Provide the (x, y) coordinate of the cell's center where the given text is located.  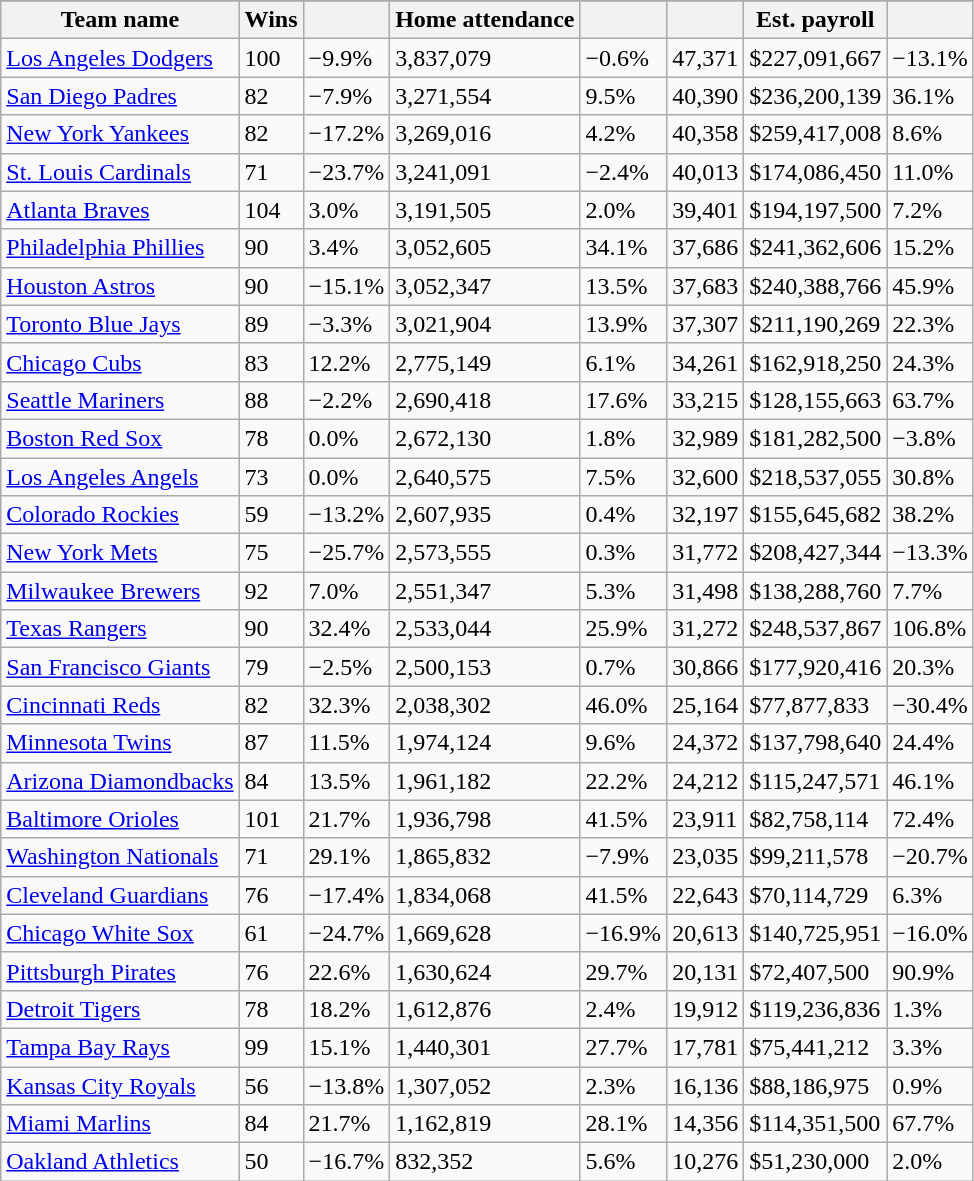
23,911 (706, 819)
2,690,418 (485, 400)
2,500,153 (485, 667)
29.1% (346, 857)
1,974,124 (485, 743)
5.6% (624, 1162)
Philadelphia Phillies (120, 248)
$155,645,682 (816, 515)
6.1% (624, 362)
11.5% (346, 743)
−13.2% (346, 515)
Minnesota Twins (120, 743)
7.5% (624, 477)
$218,537,055 (816, 477)
61 (271, 933)
$162,918,250 (816, 362)
0.9% (930, 1085)
Washington Nationals (120, 857)
33,215 (706, 400)
29.7% (624, 971)
1,162,819 (485, 1124)
832,352 (485, 1162)
28.1% (624, 1124)
2,038,302 (485, 705)
−13.3% (930, 553)
Chicago White Sox (120, 933)
3,052,347 (485, 286)
−2.4% (624, 172)
4.2% (624, 134)
$77,877,833 (816, 705)
20,613 (706, 933)
0.3% (624, 553)
Arizona Diamondbacks (120, 781)
1,669,628 (485, 933)
100 (271, 58)
0.7% (624, 667)
87 (271, 743)
$208,427,344 (816, 553)
Colorado Rockies (120, 515)
45.9% (930, 286)
−13.1% (930, 58)
83 (271, 362)
37,686 (706, 248)
Baltimore Orioles (120, 819)
Los Angeles Dodgers (120, 58)
31,272 (706, 629)
24.3% (930, 362)
$194,197,500 (816, 210)
104 (271, 210)
$114,351,500 (816, 1124)
$140,725,951 (816, 933)
3,837,079 (485, 58)
New York Mets (120, 553)
37,307 (706, 324)
1.8% (624, 438)
2,551,347 (485, 591)
$240,388,766 (816, 286)
30,866 (706, 667)
31,772 (706, 553)
73 (271, 477)
99 (271, 1047)
67.7% (930, 1124)
St. Louis Cardinals (120, 172)
Home attendance (485, 20)
46.1% (930, 781)
2,775,149 (485, 362)
90.9% (930, 971)
20.3% (930, 667)
3,269,016 (485, 134)
Cleveland Guardians (120, 895)
−16.0% (930, 933)
40,390 (706, 96)
$82,758,114 (816, 819)
−16.9% (624, 933)
14,356 (706, 1124)
7.7% (930, 591)
8.6% (930, 134)
−15.1% (346, 286)
$72,407,500 (816, 971)
18.2% (346, 1009)
101 (271, 819)
32.3% (346, 705)
23,035 (706, 857)
$241,362,606 (816, 248)
−3.8% (930, 438)
1,936,798 (485, 819)
11.0% (930, 172)
2,607,935 (485, 515)
3,271,554 (485, 96)
$138,288,760 (816, 591)
15.1% (346, 1047)
31,498 (706, 591)
$119,236,836 (816, 1009)
32.4% (346, 629)
72.4% (930, 819)
Chicago Cubs (120, 362)
15.2% (930, 248)
30.8% (930, 477)
−20.7% (930, 857)
San Francisco Giants (120, 667)
22.6% (346, 971)
Milwaukee Brewers (120, 591)
Toronto Blue Jays (120, 324)
Atlanta Braves (120, 210)
39,401 (706, 210)
Pittsburgh Pirates (120, 971)
24.4% (930, 743)
$128,155,663 (816, 400)
6.3% (930, 895)
56 (271, 1085)
−0.6% (624, 58)
22.3% (930, 324)
22.2% (624, 781)
$211,190,269 (816, 324)
−16.7% (346, 1162)
27.7% (624, 1047)
1,961,182 (485, 781)
50 (271, 1162)
36.1% (930, 96)
34.1% (624, 248)
−13.8% (346, 1085)
−23.7% (346, 172)
1,612,876 (485, 1009)
2,672,130 (485, 438)
1,630,624 (485, 971)
Est. payroll (816, 20)
Houston Astros (120, 286)
32,989 (706, 438)
$181,282,500 (816, 438)
34,261 (706, 362)
19,912 (706, 1009)
3,052,605 (485, 248)
37,683 (706, 286)
$177,920,416 (816, 667)
2,533,044 (485, 629)
47,371 (706, 58)
1,865,832 (485, 857)
$115,247,571 (816, 781)
$259,417,008 (816, 134)
$88,186,975 (816, 1085)
40,358 (706, 134)
2,573,555 (485, 553)
−2.2% (346, 400)
25.9% (624, 629)
22,643 (706, 895)
2.4% (624, 1009)
1,440,301 (485, 1047)
San Diego Padres (120, 96)
17.6% (624, 400)
$236,200,139 (816, 96)
−17.4% (346, 895)
16,136 (706, 1085)
24,212 (706, 781)
Cincinnati Reds (120, 705)
−9.9% (346, 58)
92 (271, 591)
59 (271, 515)
106.8% (930, 629)
1,307,052 (485, 1085)
1,834,068 (485, 895)
1.3% (930, 1009)
−2.5% (346, 667)
Seattle Mariners (120, 400)
−24.7% (346, 933)
−3.3% (346, 324)
24,372 (706, 743)
3.0% (346, 210)
89 (271, 324)
2.3% (624, 1085)
88 (271, 400)
5.3% (624, 591)
$99,211,578 (816, 857)
32,600 (706, 477)
−17.2% (346, 134)
75 (271, 553)
2,640,575 (485, 477)
$174,086,450 (816, 172)
12.2% (346, 362)
Texas Rangers (120, 629)
9.5% (624, 96)
32,197 (706, 515)
0.4% (624, 515)
Detroit Tigers (120, 1009)
25,164 (706, 705)
7.2% (930, 210)
$227,091,667 (816, 58)
13.9% (624, 324)
$137,798,640 (816, 743)
New York Yankees (120, 134)
20,131 (706, 971)
7.0% (346, 591)
3,021,904 (485, 324)
−30.4% (930, 705)
Boston Red Sox (120, 438)
$75,441,212 (816, 1047)
40,013 (706, 172)
$70,114,729 (816, 895)
63.7% (930, 400)
−25.7% (346, 553)
10,276 (706, 1162)
17,781 (706, 1047)
46.0% (624, 705)
Oakland Athletics (120, 1162)
38.2% (930, 515)
3.4% (346, 248)
Tampa Bay Rays (120, 1047)
79 (271, 667)
9.6% (624, 743)
3,241,091 (485, 172)
$248,537,867 (816, 629)
3,191,505 (485, 210)
3.3% (930, 1047)
Team name (120, 20)
Wins (271, 20)
$51,230,000 (816, 1162)
Miami Marlins (120, 1124)
Los Angeles Angels (120, 477)
Kansas City Royals (120, 1085)
